Return the [X, Y] coordinate for the center point of the cell that contains the specified text.  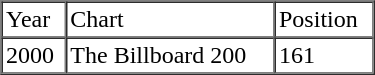
2000 [34, 56]
Year [34, 20]
Position [324, 20]
The Billboard 200 [170, 56]
161 [324, 56]
Chart [170, 20]
